Provide the [x, y] coordinate of the cell's center where the given text is located.  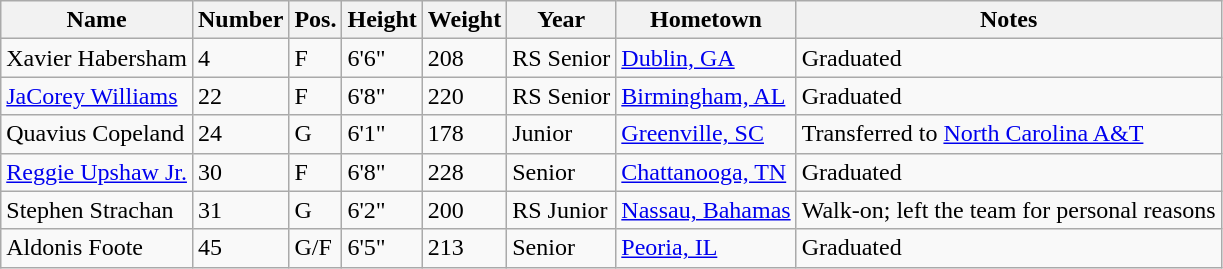
6'2" [382, 210]
Weight [464, 20]
208 [464, 58]
Notes [1008, 20]
220 [464, 96]
Number [240, 20]
G/F [316, 248]
Height [382, 20]
Nassau, Bahamas [706, 210]
Quavius Copeland [97, 134]
Chattanooga, TN [706, 172]
4 [240, 58]
Dublin, GA [706, 58]
6'6" [382, 58]
178 [464, 134]
Aldonis Foote [97, 248]
Name [97, 20]
Peoria, IL [706, 248]
Junior [562, 134]
6'1" [382, 134]
31 [240, 210]
Year [562, 20]
30 [240, 172]
24 [240, 134]
200 [464, 210]
Birmingham, AL [706, 96]
22 [240, 96]
Reggie Upshaw Jr. [97, 172]
213 [464, 248]
Greenville, SC [706, 134]
Stephen Strachan [97, 210]
Walk-on; left the team for personal reasons [1008, 210]
45 [240, 248]
Hometown [706, 20]
JaCorey Williams [97, 96]
Pos. [316, 20]
Transferred to North Carolina A&T [1008, 134]
6'5" [382, 248]
Xavier Habersham [97, 58]
228 [464, 172]
RS Junior [562, 210]
